Pinpoint the cell where the given text exists, returning its [X, Y] midpoint coordinate. 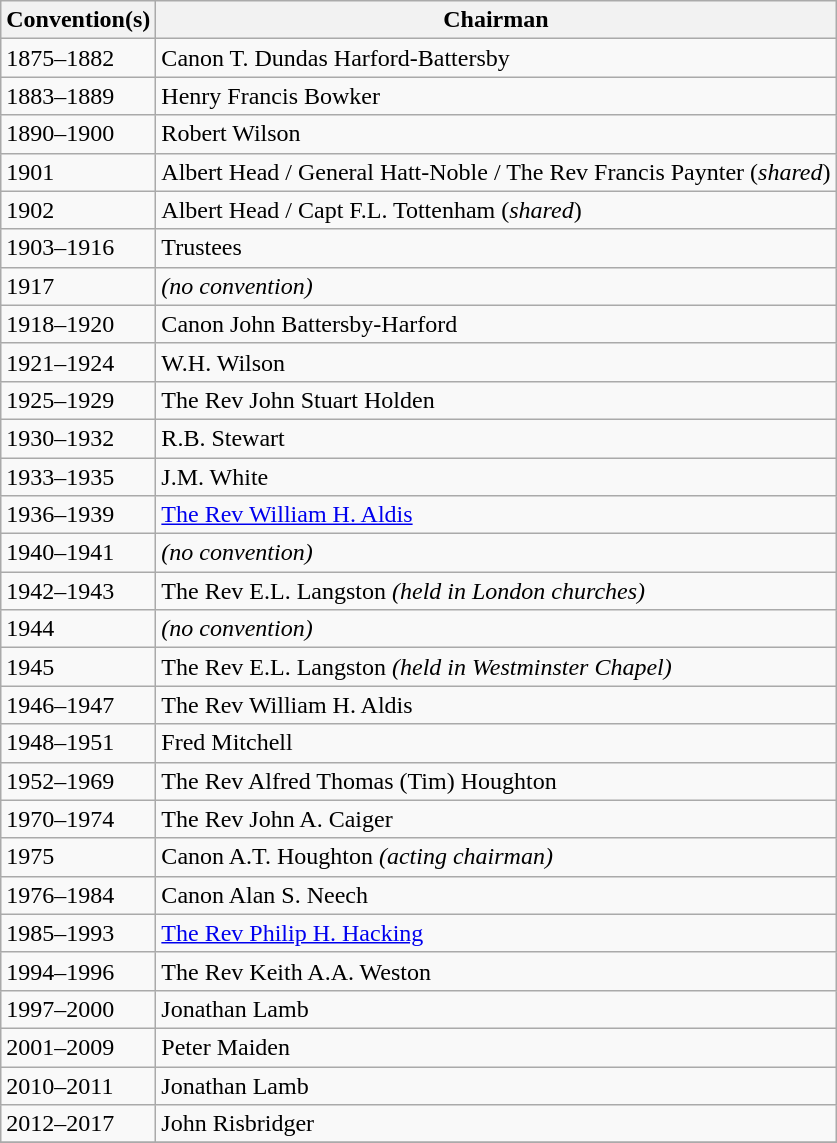
The Rev E.L. Langston (held in Westminster Chapel) [496, 667]
Canon Alan S. Neech [496, 895]
1994–1996 [78, 971]
1975 [78, 857]
1942–1943 [78, 591]
1933–1935 [78, 477]
The Rev Philip H. Hacking [496, 933]
J.M. White [496, 477]
1925–1929 [78, 400]
1902 [78, 210]
John Risbridger [496, 1124]
1948–1951 [78, 743]
The Rev John Stuart Holden [496, 400]
1903–1916 [78, 248]
Robert Wilson [496, 134]
1918–1920 [78, 324]
Albert Head / General Hatt-Noble / The Rev Francis Paynter (shared) [496, 172]
1976–1984 [78, 895]
1875–1882 [78, 58]
The Rev Keith A.A. Weston [496, 971]
1970–1974 [78, 819]
1940–1941 [78, 553]
1921–1924 [78, 362]
Convention(s) [78, 20]
Trustees [496, 248]
Fred Mitchell [496, 743]
1946–1947 [78, 705]
The Rev John A. Caiger [496, 819]
2010–2011 [78, 1085]
2001–2009 [78, 1047]
1985–1993 [78, 933]
1883–1889 [78, 96]
Canon John Battersby-Harford [496, 324]
Chairman [496, 20]
1944 [78, 629]
1930–1932 [78, 438]
1952–1969 [78, 781]
1945 [78, 667]
W.H. Wilson [496, 362]
2012–2017 [78, 1124]
Henry Francis Bowker [496, 96]
R.B. Stewart [496, 438]
The Rev E.L. Langston (held in London churches) [496, 591]
1997–2000 [78, 1009]
1890–1900 [78, 134]
Albert Head / Capt F.L. Tottenham (shared) [496, 210]
1901 [78, 172]
1936–1939 [78, 515]
1917 [78, 286]
Canon A.T. Houghton (acting chairman) [496, 857]
Peter Maiden [496, 1047]
The Rev Alfred Thomas (Tim) Houghton [496, 781]
Canon T. Dundas Harford-Battersby [496, 58]
